Scan for the cell matching the given text and deliver its [x, y] coordinate at center. 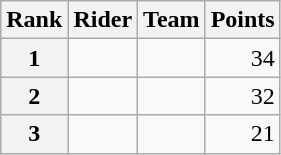
34 [242, 58]
Team [172, 20]
1 [34, 58]
21 [242, 134]
2 [34, 96]
Points [242, 20]
Rank [34, 20]
32 [242, 96]
Rider [103, 20]
3 [34, 134]
